Determine the (x, y) coordinate at the center of the cell enclosing the given text.  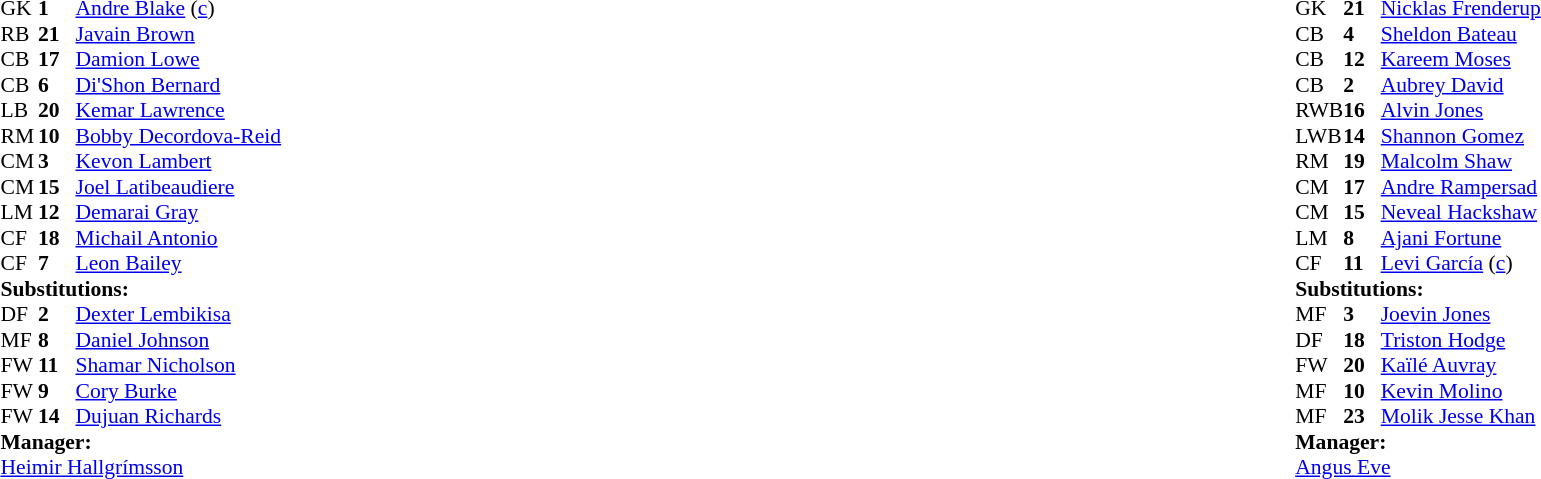
Dexter Lembikisa (179, 315)
Malcolm Shaw (1461, 161)
RWB (1319, 111)
Joevin Jones (1461, 315)
Aubrey David (1461, 85)
6 (57, 85)
Cory Burke (179, 391)
4 (1362, 34)
LWB (1319, 136)
Shannon Gomez (1461, 136)
Kevon Lambert (179, 161)
Alvin Jones (1461, 111)
Neveal Hackshaw (1461, 213)
Shamar Nicholson (179, 365)
7 (57, 263)
Damion Lowe (179, 59)
Triston Hodge (1461, 340)
Leon Bailey (179, 263)
Andre Rampersad (1461, 187)
Kemar Lawrence (179, 111)
Daniel Johnson (179, 340)
Bobby Decordova-Reid (179, 136)
Levi García (c) (1461, 263)
RB (19, 34)
23 (1362, 417)
Demarai Gray (179, 213)
Kareem Moses (1461, 59)
Michail Antonio (179, 238)
16 (1362, 111)
Di'Shon Bernard (179, 85)
LB (19, 111)
Joel Latibeaudiere (179, 187)
19 (1362, 161)
Kevin Molino (1461, 391)
Kaïlé Auvray (1461, 365)
Sheldon Bateau (1461, 34)
Molik Jesse Khan (1461, 417)
Dujuan Richards (179, 417)
21 (57, 34)
Javain Brown (179, 34)
Ajani Fortune (1461, 238)
9 (57, 391)
